Scan for the cell matching the given text and deliver its [X, Y] coordinate at center. 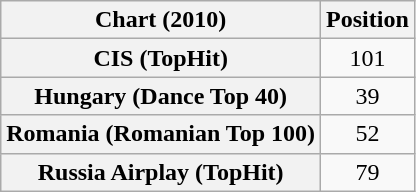
39 [368, 96]
Position [368, 20]
CIS (TopHit) [161, 58]
Russia Airplay (TopHit) [161, 172]
79 [368, 172]
52 [368, 134]
Hungary (Dance Top 40) [161, 96]
Chart (2010) [161, 20]
101 [368, 58]
Romania (Romanian Top 100) [161, 134]
